For the text-containing cell, return its midpoint in (X, Y) coordinate format. 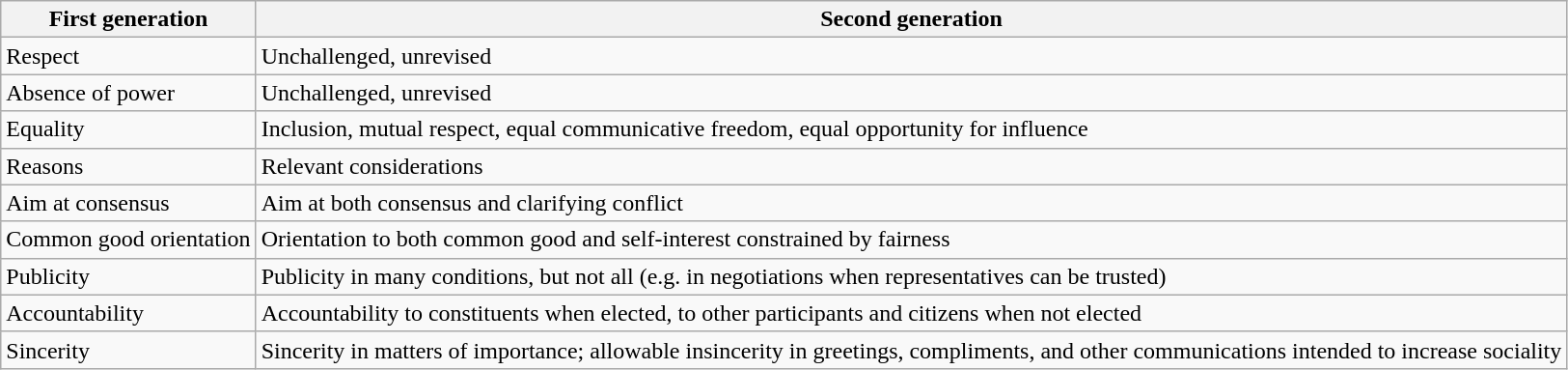
Equality (128, 129)
Second generation (911, 19)
Relevant considerations (911, 166)
Accountability to constituents when elected, to other participants and citizens when not elected (911, 313)
Reasons (128, 166)
Common good orientation (128, 240)
Sincerity (128, 350)
First generation (128, 19)
Accountability (128, 313)
Respect (128, 56)
Inclusion, mutual respect, equal communicative freedom, equal opportunity for influence (911, 129)
Aim at consensus (128, 203)
Sincerity in matters of importance; allowable insincerity in greetings, compliments, and other communications intended to increase sociality (911, 350)
Publicity (128, 276)
Publicity in many conditions, but not all (e.g. in negotiations when representatives can be trusted) (911, 276)
Aim at both consensus and clarifying conflict (911, 203)
Absence of power (128, 93)
Orientation to both common good and self-interest constrained by fairness (911, 240)
